Find where the given text appears and provide that cell's center as (x, y) coordinate. 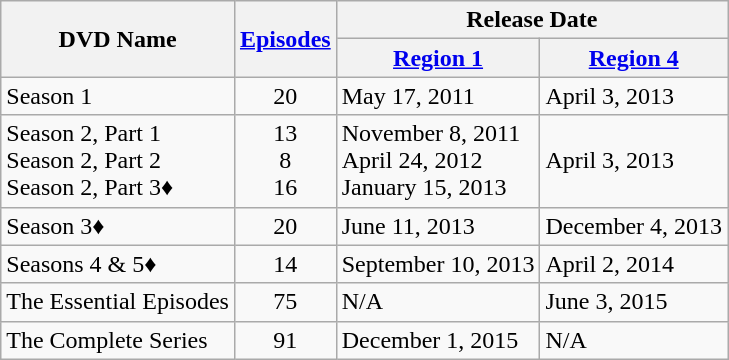
DVD Name (118, 39)
The Essential Episodes (118, 302)
13816 (285, 161)
September 10, 2013 (438, 264)
Season 3♦ (118, 226)
May 17, 2011 (438, 96)
75 (285, 302)
Season 1 (118, 96)
April 2, 2014 (634, 264)
Release Date (532, 20)
14 (285, 264)
December 1, 2015 (438, 340)
The Complete Series (118, 340)
Episodes (285, 39)
December 4, 2013 (634, 226)
Season 2, Part 1Season 2, Part 2Season 2, Part 3♦ (118, 161)
November 8, 2011April 24, 2012January 15, 2013 (438, 161)
Region 4 (634, 58)
June 11, 2013 (438, 226)
Seasons 4 & 5♦ (118, 264)
June 3, 2015 (634, 302)
Region 1 (438, 58)
91 (285, 340)
